Identify which cell holds the provided text, then report its (x, y) central coordinate. 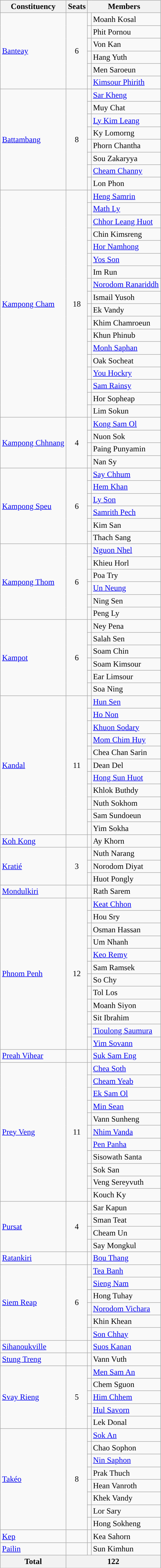
Sam Sundoeun (126, 816)
Soa Ning (126, 689)
Takéo (33, 1479)
Khieu Horl (126, 563)
Ismail Yusoh (126, 297)
Cheam Yeab (126, 1081)
Poa Try (126, 576)
Yos Son (126, 259)
Nan Sy (126, 462)
Him Chhem (126, 1397)
Chin Kimsreng (126, 234)
Prak Thuch (126, 1473)
Sam Ramsek (126, 968)
Chhor Leang Huot (126, 222)
Lon Phon (126, 184)
Ho Non (126, 714)
Constituency (33, 7)
Soam Kimsour (126, 664)
Mom Chim Huy (126, 740)
Hong Sokheng (126, 1523)
Stung Treng (33, 1359)
Sok San (126, 1169)
Pursat (33, 1227)
3 (77, 866)
Chem Sguon (126, 1385)
Moanh Kosal (126, 19)
Nuth Sokhom (126, 803)
Moanh Siyon (126, 1005)
Khin Khean (126, 1321)
Ning Sen (126, 601)
Sar Kapun (126, 1208)
Sieng Nam (126, 1283)
Huot Pongly (126, 879)
So Chy (126, 980)
Kampong Cham (33, 304)
Koh Kong (33, 841)
Sok An (126, 1435)
Members (124, 7)
Veng Sereyvuth (126, 1182)
Rath Sarem (126, 891)
Samrith Pech (126, 512)
Vann Vuth (126, 1359)
Nin Saphon (126, 1460)
Vann Sunheng (126, 1119)
Math Ly (126, 209)
Say Mongkul (126, 1245)
You Hockry (126, 373)
Hang Yuth (126, 57)
Suk Sam Eng (126, 1056)
Norodom Ranariddh (126, 285)
Phorn Chantha (126, 145)
Kouch Ky (126, 1195)
Say Chhum (126, 474)
Ek Sam Ol (126, 1094)
Hem Khan (126, 487)
Ky Lomorng (126, 133)
Kimsour Phirith (126, 82)
Phnom Penh (33, 974)
Norodom Diyat (126, 866)
Hor Sopheap (126, 399)
Khim Chamroeun (126, 323)
Hul Savorn (126, 1410)
Tea Banh (126, 1271)
Ay Khorn (126, 841)
Banteay (33, 51)
Paing Punyamin (126, 449)
Pen Panha (126, 1144)
Dean Del (126, 765)
Sar Kheng (126, 95)
Bou Thang (126, 1258)
Sman Teat (126, 1220)
Kea Sahorn (126, 1536)
Chao Sophon (126, 1448)
Kim San (126, 525)
Yim Sovann (126, 1043)
122 (114, 1561)
Sun Kimhun (126, 1549)
Chea Chan Sarin (126, 752)
Ly Kim Leang (126, 120)
Svay Rieng (33, 1397)
Total (33, 1561)
Khuon Sodary (126, 727)
Soam Chin (126, 651)
Sou Zakaryya (126, 158)
Kratié (33, 866)
Cheam Un (126, 1233)
Kampong Chhnang (33, 443)
Nhim Vanda (126, 1132)
Muy Chat (126, 108)
Men Saroeun (126, 70)
Pailin (33, 1549)
Hun Sen (126, 702)
Cheam Channy (126, 171)
Kandal (33, 765)
Chea Soth (126, 1068)
Keat Chhon (126, 904)
5 (77, 1397)
Mondulkiri (33, 891)
Im Run (126, 272)
Siem Reap (33, 1302)
Sisowath Santa (126, 1157)
Kep (33, 1536)
Nuth Narang (126, 854)
Suos Kanan (126, 1346)
Battambang (33, 139)
Ear Limsour (126, 677)
12 (77, 974)
Ek Vandy (126, 310)
Sam Rainsy (126, 386)
Khun Phinub (126, 335)
Tioulong Saumura (126, 1031)
Um Nhanh (126, 942)
Kampot (33, 658)
Salah Sen (126, 639)
Ly Son (126, 500)
Un Neung (126, 588)
Thach Sang (126, 537)
Phit Pornou (126, 32)
Kampong Speu (33, 506)
Kampong Thom (33, 582)
Peng Ly (126, 613)
Osman Hassan (126, 929)
Sihanoukville (33, 1346)
Hean Vanroth (126, 1486)
Hor Namhong (126, 247)
Ratankiri (33, 1258)
Son Chhay (126, 1334)
Lor Sary (126, 1511)
Nguon Nhel (126, 550)
Preah Vihear (33, 1056)
Norodom Vichara (126, 1309)
Von Kan (126, 45)
Men Sam An (126, 1372)
Ney Pena (126, 626)
Lek Donal (126, 1423)
Khek Vandy (126, 1498)
Hou Sry (126, 917)
Kong Sam Ol (126, 424)
Sit Ibrahim (126, 1018)
Tol Los (126, 993)
Lim Sokun (126, 411)
Hong Sun Huot (126, 778)
Keo Remy (126, 955)
Yim Sokha (126, 828)
18 (77, 304)
Oak Socheat (126, 360)
Min Sean (126, 1106)
Hong Tuhay (126, 1296)
Khlok Buthdy (126, 790)
Nuon Sok (126, 436)
Seats (77, 7)
Monh Saphan (126, 348)
Heng Samrin (126, 196)
Prey Veng (33, 1132)
